Detect which cell encompasses the target text, then output its (X, Y) center coordinate. 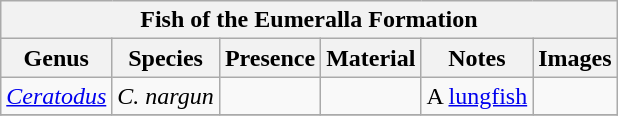
Fish of the Eumeralla Formation (309, 20)
C. nargun (166, 96)
Presence (270, 58)
Ceratodus (56, 96)
Genus (56, 58)
Notes (477, 58)
A lungfish (477, 96)
Material (371, 58)
Images (575, 58)
Species (166, 58)
